Locate the cell with the specified text and output its [X, Y] center coordinate. 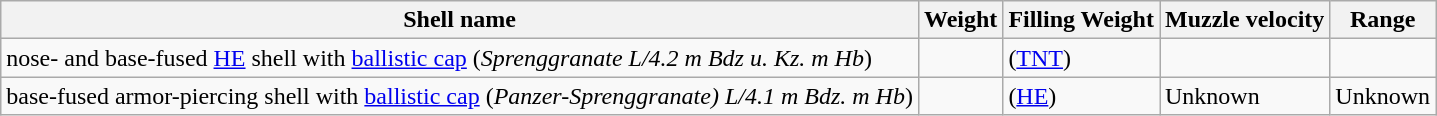
nose- and base-fused HE shell with ballistic cap (Sprenggranate L/4.2 m Bdz u. Kz. m Hb) [460, 58]
Filling Weight [1082, 20]
Range [1383, 20]
(HE) [1082, 96]
Muzzle velocity [1245, 20]
(TNT) [1082, 58]
base-fused armor-piercing shell with ballistic cap (Panzer-Sprenggranate) L/4.1 m Bdz. m Hb) [460, 96]
Shell name [460, 20]
Weight [960, 20]
